Locate the cell with the specified text and output its [x, y] center coordinate. 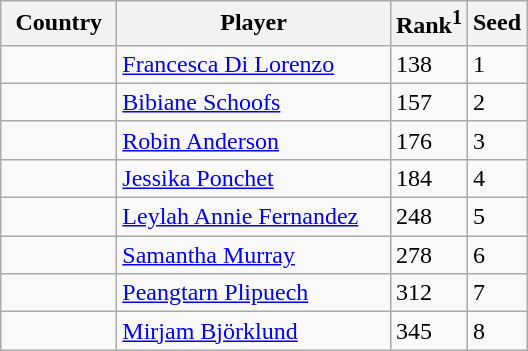
1 [496, 64]
7 [496, 293]
Seed [496, 24]
Player [254, 24]
248 [428, 217]
Mirjam Björklund [254, 331]
Country [59, 24]
Robin Anderson [254, 140]
8 [496, 331]
Jessika Ponchet [254, 178]
4 [496, 178]
Bibiane Schoofs [254, 102]
5 [496, 217]
138 [428, 64]
Francesca Di Lorenzo [254, 64]
312 [428, 293]
345 [428, 331]
3 [496, 140]
6 [496, 255]
176 [428, 140]
278 [428, 255]
2 [496, 102]
157 [428, 102]
Samantha Murray [254, 255]
Rank1 [428, 24]
184 [428, 178]
Leylah Annie Fernandez [254, 217]
Peangtarn Plipuech [254, 293]
